Output the [x, y] coordinate of the center of the cell containing the given text.  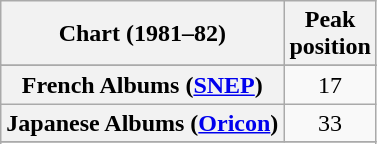
Japanese Albums (Oricon) [142, 123]
Chart (1981–82) [142, 34]
French Albums (SNEP) [142, 85]
17 [330, 85]
Peakposition [330, 34]
33 [330, 123]
